Capture the cell that displays the provided text and extract its [X, Y] central coordinate. 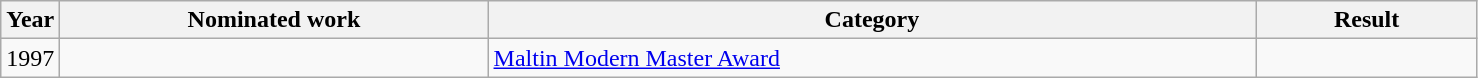
Category [872, 20]
Result [1366, 20]
Year [30, 20]
Nominated work [274, 20]
1997 [30, 58]
Maltin Modern Master Award [872, 58]
